Scan for the cell matching the given text and deliver its (X, Y) coordinate at center. 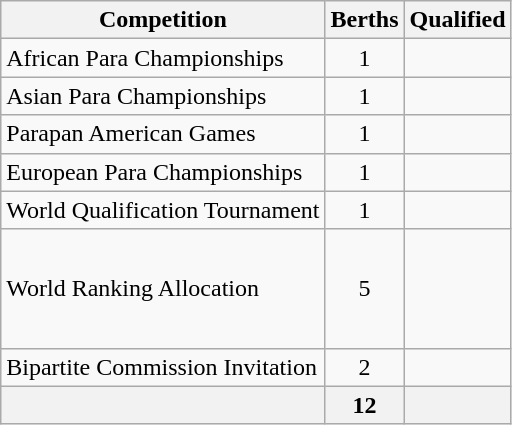
2 (364, 367)
European Para Championships (163, 172)
Competition (163, 20)
Parapan American Games (163, 134)
Asian Para Championships (163, 96)
World Ranking Allocation (163, 288)
12 (364, 405)
Bipartite Commission Invitation (163, 367)
Qualified (458, 20)
World Qualification Tournament (163, 210)
African Para Championships (163, 58)
Berths (364, 20)
5 (364, 288)
